Find where the given text appears and provide that cell's center as [X, Y] coordinate. 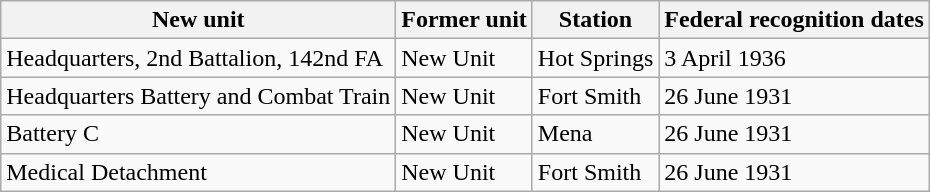
Battery C [198, 134]
Headquarters Battery and Combat Train [198, 96]
Hot Springs [595, 58]
Federal recognition dates [794, 20]
Station [595, 20]
New unit [198, 20]
3 April 1936 [794, 58]
Mena [595, 134]
Headquarters, 2nd Battalion, 142nd FA [198, 58]
Former unit [464, 20]
Medical Detachment [198, 172]
